Detect which cell encompasses the target text, then output its [X, Y] center coordinate. 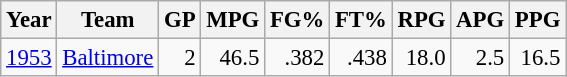
.382 [298, 58]
46.5 [233, 58]
2.5 [480, 58]
GP [180, 20]
Baltimore [108, 58]
2 [180, 58]
FT% [362, 20]
.438 [362, 58]
PPG [538, 20]
1953 [29, 58]
APG [480, 20]
FG% [298, 20]
Year [29, 20]
18.0 [422, 58]
Team [108, 20]
RPG [422, 20]
16.5 [538, 58]
MPG [233, 20]
